Provide the [x, y] coordinate of the cell's center where the given text is located.  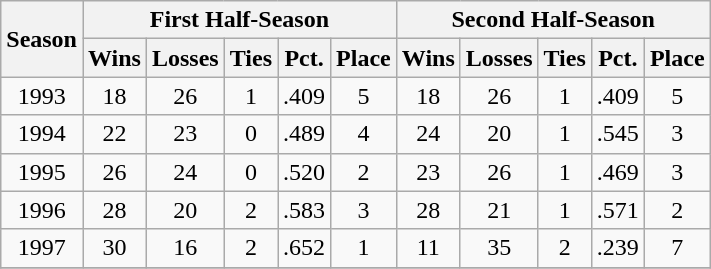
7 [677, 248]
16 [185, 248]
1995 [42, 172]
.571 [618, 210]
30 [114, 248]
1996 [42, 210]
1997 [42, 248]
.652 [304, 248]
First Half-Season [239, 20]
21 [499, 210]
.583 [304, 210]
.545 [618, 134]
1993 [42, 96]
4 [364, 134]
Second Half-Season [553, 20]
.239 [618, 248]
1994 [42, 134]
35 [499, 248]
11 [428, 248]
22 [114, 134]
.469 [618, 172]
Season [42, 39]
.489 [304, 134]
.520 [304, 172]
